Scan for the cell matching the given text and deliver its (x, y) coordinate at center. 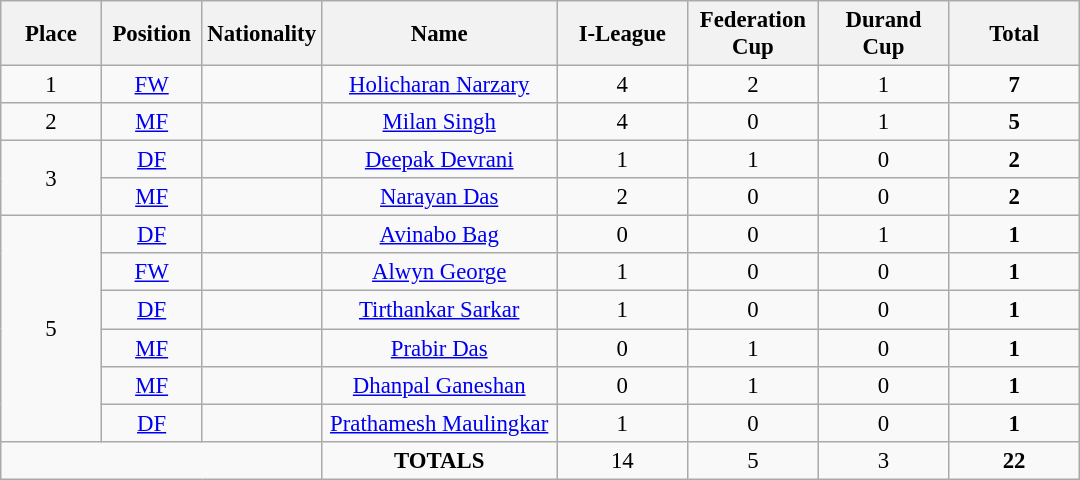
Place (52, 34)
22 (1014, 460)
Prabir Das (439, 348)
Deepak Devrani (439, 160)
Tirthankar Sarkar (439, 310)
Alwyn George (439, 273)
14 (622, 460)
Holicharan Narzary (439, 85)
I-League (622, 34)
Total (1014, 34)
TOTALS (439, 460)
Name (439, 34)
Federation Cup (754, 34)
Milan Singh (439, 122)
Avinabo Bag (439, 235)
Dhanpal Ganeshan (439, 385)
Durand Cup (884, 34)
Position (152, 34)
7 (1014, 85)
Prathamesh Maulingkar (439, 423)
Nationality (262, 34)
Narayan Das (439, 197)
